Capture the cell that displays the provided text and extract its (x, y) central coordinate. 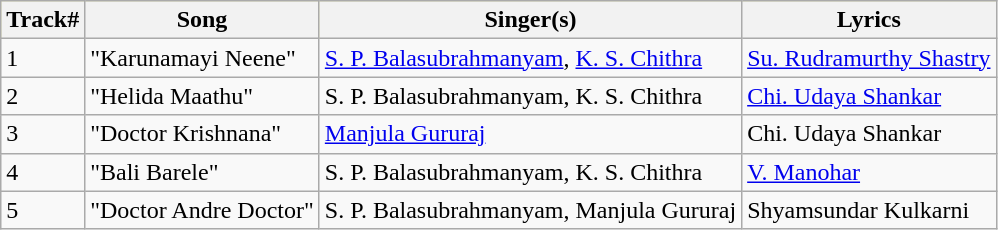
Song (202, 20)
V. Manohar (869, 172)
"Helida Maathu" (202, 96)
S. P. Balasubrahmanyam, Manjula Gururaj (530, 210)
Lyrics (869, 20)
Track# (43, 20)
Su. Rudramurthy Shastry (869, 58)
"Bali Barele" (202, 172)
1 (43, 58)
"Doctor Krishnana" (202, 134)
3 (43, 134)
Manjula Gururaj (530, 134)
"Doctor Andre Doctor" (202, 210)
2 (43, 96)
5 (43, 210)
4 (43, 172)
Singer(s) (530, 20)
"Karunamayi Neene" (202, 58)
Shyamsundar Kulkarni (869, 210)
